From the cell containing the given text, extract its center point as [x, y] coordinate. 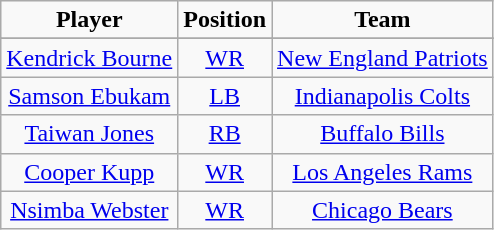
New England Patriots [383, 58]
Indianapolis Colts [383, 96]
Team [383, 20]
Taiwan Jones [90, 134]
Los Angeles Rams [383, 172]
Buffalo Bills [383, 134]
LB [225, 96]
Position [225, 20]
RB [225, 134]
Samson Ebukam [90, 96]
Kendrick Bourne [90, 58]
Cooper Kupp [90, 172]
Chicago Bears [383, 210]
Nsimba Webster [90, 210]
Player [90, 20]
